Determine the [X, Y] coordinate at the center of the cell enclosing the given text.  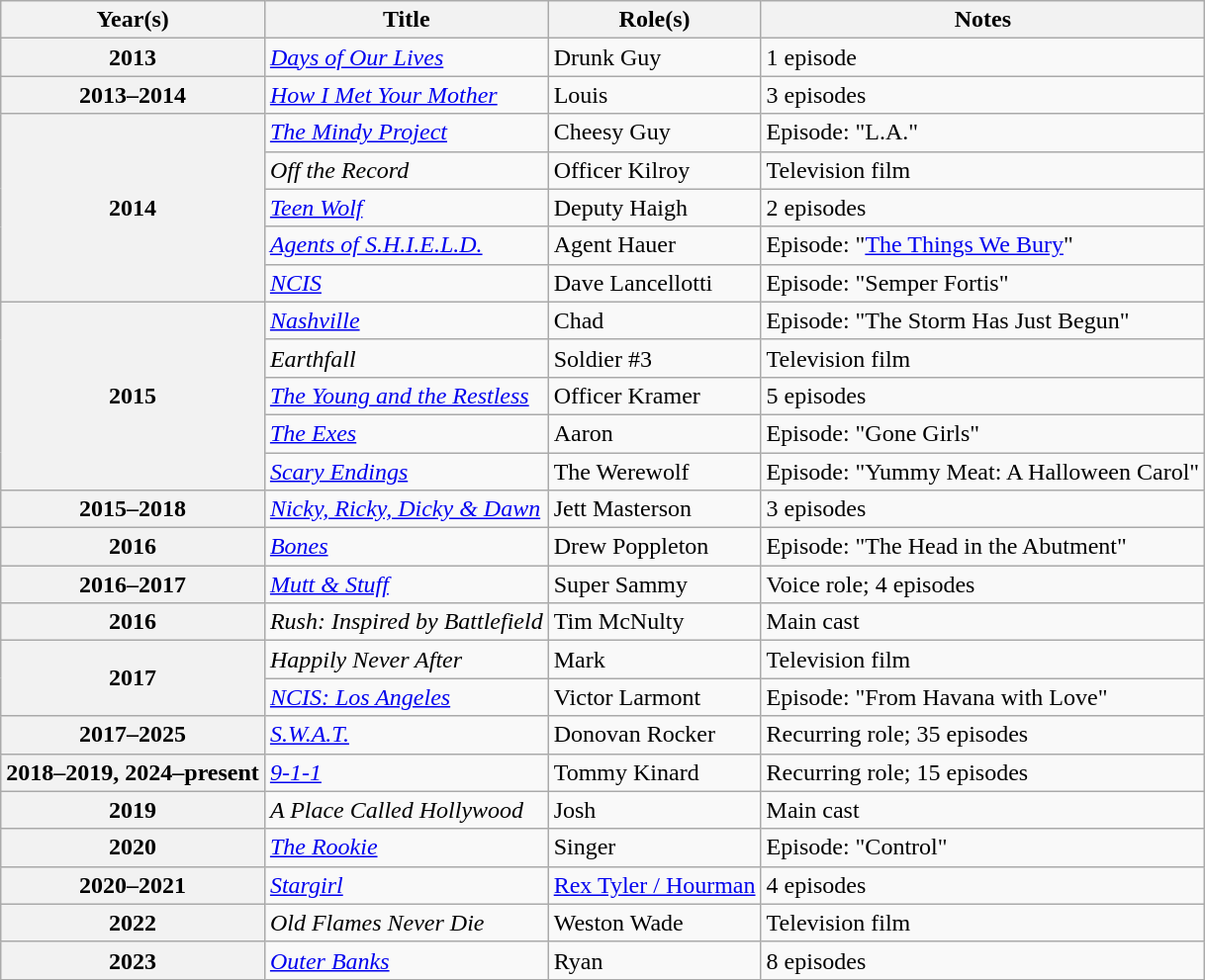
Happily Never After [406, 660]
Dave Lancellotti [655, 283]
Victor Larmont [655, 697]
Episode: "Control" [983, 847]
Nicky, Ricky, Dicky & Dawn [406, 509]
Voice role; 4 episodes [983, 584]
Singer [655, 847]
NCIS: Los Angeles [406, 697]
Earthfall [406, 358]
Drunk Guy [655, 57]
Episode: "The Things We Bury" [983, 245]
Year(s) [133, 20]
9-1-1 [406, 772]
2013–2014 [133, 95]
The Mindy Project [406, 133]
Deputy Haigh [655, 208]
S.W.A.T. [406, 735]
Nashville [406, 320]
Stargirl [406, 885]
2020 [133, 847]
Bones [406, 547]
Title [406, 20]
Officer Kramer [655, 396]
Josh [655, 810]
Episode: "From Havana with Love" [983, 697]
2022 [133, 923]
2015–2018 [133, 509]
Days of Our Lives [406, 57]
Agent Hauer [655, 245]
1 episode [983, 57]
Mutt & Stuff [406, 584]
Outer Banks [406, 960]
Jett Masterson [655, 509]
5 episodes [983, 396]
Louis [655, 95]
Cheesy Guy [655, 133]
NCIS [406, 283]
Rex Tyler / Hourman [655, 885]
Mark [655, 660]
Chad [655, 320]
2 episodes [983, 208]
Scary Endings [406, 472]
Recurring role; 15 episodes [983, 772]
2018–2019, 2024–present [133, 772]
The Werewolf [655, 472]
2019 [133, 810]
Tommy Kinard [655, 772]
Officer Kilroy [655, 170]
Rush: Inspired by Battlefield [406, 622]
Aaron [655, 433]
Agents of S.H.I.E.L.D. [406, 245]
Episode: "The Storm Has Just Begun" [983, 320]
The Young and the Restless [406, 396]
2014 [133, 208]
Episode: "Semper Fortis" [983, 283]
Old Flames Never Die [406, 923]
How I Met Your Mother [406, 95]
Role(s) [655, 20]
Episode: "Gone Girls" [983, 433]
8 episodes [983, 960]
Episode: "Yummy Meat: A Halloween Carol" [983, 472]
A Place Called Hollywood [406, 810]
Weston Wade [655, 923]
The Rookie [406, 847]
Tim McNulty [655, 622]
Notes [983, 20]
Soldier #3 [655, 358]
2016–2017 [133, 584]
2017 [133, 678]
Donovan Rocker [655, 735]
Ryan [655, 960]
Recurring role; 35 episodes [983, 735]
2015 [133, 396]
Drew Poppleton [655, 547]
2013 [133, 57]
Super Sammy [655, 584]
2017–2025 [133, 735]
Episode: "The Head in the Abutment" [983, 547]
Teen Wolf [406, 208]
Episode: "L.A." [983, 133]
2023 [133, 960]
4 episodes [983, 885]
The Exes [406, 433]
Off the Record [406, 170]
2020–2021 [133, 885]
